Capture the cell that displays the provided text and extract its (x, y) central coordinate. 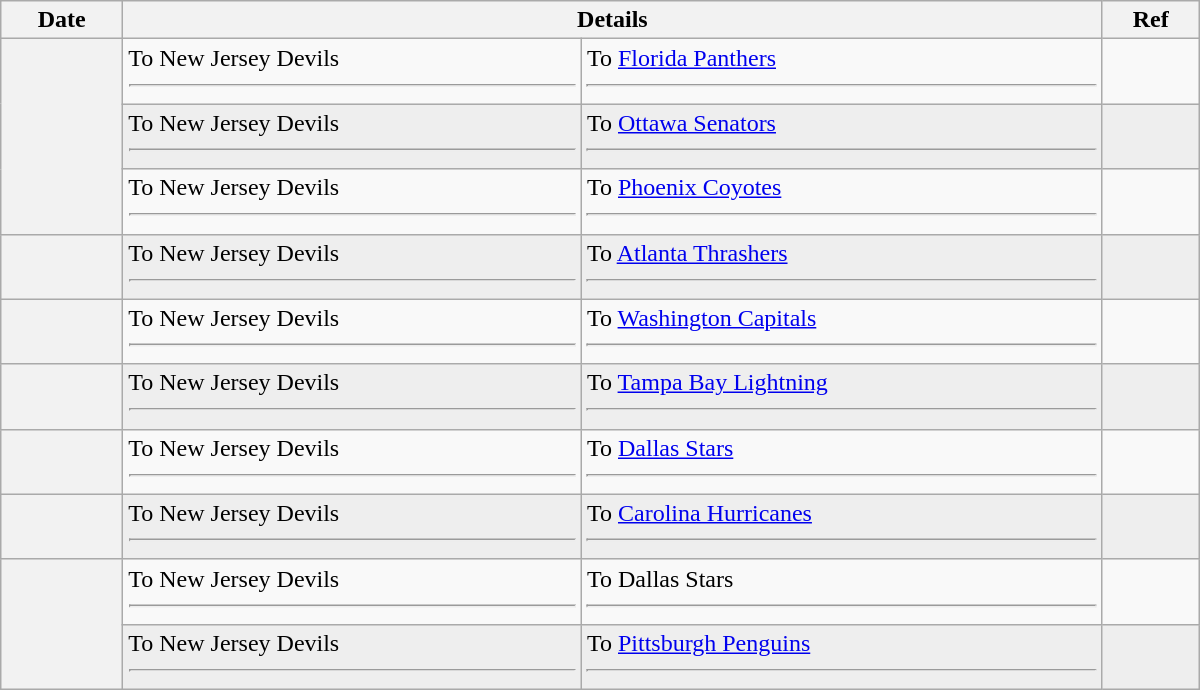
To Phoenix Coyotes (842, 202)
To Atlanta Thrashers (842, 266)
Ref (1150, 20)
To Ottawa Senators (842, 136)
To Carolina Hurricanes (842, 526)
To Tampa Bay Lightning (842, 396)
To Washington Capitals (842, 332)
To Pittsburgh Penguins (842, 656)
To Florida Panthers (842, 72)
Date (62, 20)
Details (612, 20)
